Identify which cell holds the provided text, then report its [X, Y] central coordinate. 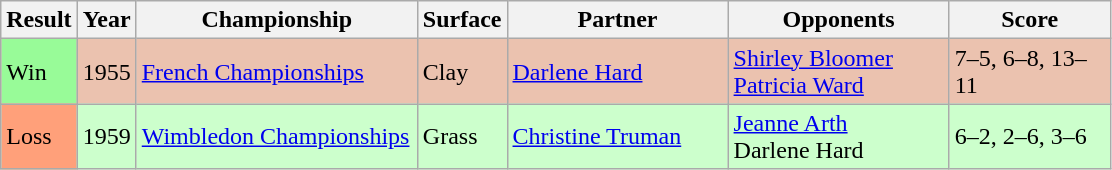
Wimbledon Championships [276, 136]
French Championships [276, 72]
1955 [106, 72]
Clay [462, 72]
Score [1030, 20]
Christine Truman [618, 136]
Jeanne Arth Darlene Hard [838, 136]
Championship [276, 20]
Result [39, 20]
Year [106, 20]
Partner [618, 20]
Opponents [838, 20]
Shirley Bloomer Patricia Ward [838, 72]
Loss [39, 136]
1959 [106, 136]
7–5, 6–8, 13–11 [1030, 72]
Win [39, 72]
6–2, 2–6, 3–6 [1030, 136]
Surface [462, 20]
Darlene Hard [618, 72]
Grass [462, 136]
